Return (X, Y) of the center of cell containing provided text 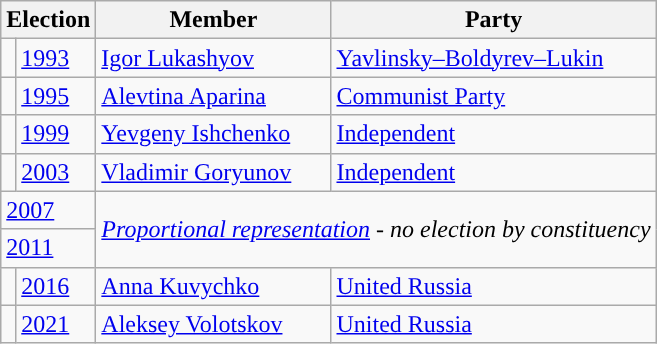
Igor Lukashyov (214, 58)
Proportional representation - no election by constituency (376, 229)
Yavlinsky–Boldyrev–Lukin (494, 58)
Member (214, 20)
Party (494, 20)
1993 (56, 58)
2011 (48, 248)
Alevtina Aparina (214, 96)
Election (48, 20)
2007 (48, 210)
Anna Kuvychko (214, 286)
Vladimir Goryunov (214, 172)
2016 (56, 286)
1995 (56, 96)
2021 (56, 324)
Communist Party (494, 96)
Yevgeny Ishchenko (214, 134)
2003 (56, 172)
Aleksey Volotskov (214, 324)
1999 (56, 134)
